Capture the cell that displays the provided text and extract its [x, y] central coordinate. 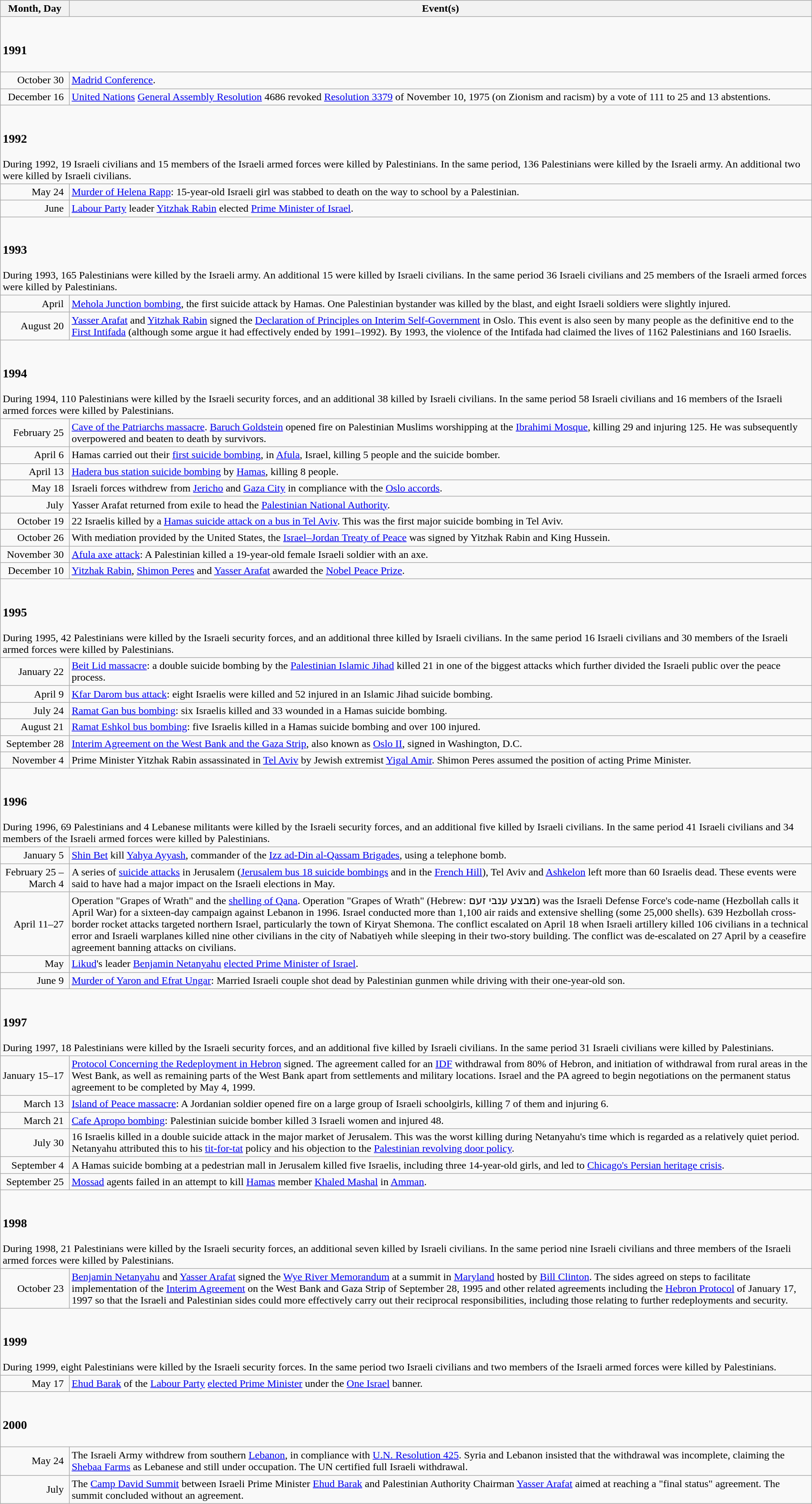
April 11–27 [35, 924]
October 23 [35, 1288]
Ramat Eshkol bus bombing: five Israelis killed in a Hamas suicide bombing and over 100 injured. [441, 727]
August 20 [35, 326]
May [35, 964]
December 16 [35, 97]
With mediation provided by the United States, the Israel–Jordan Treaty of Peace was signed by Yitzhak Rabin and King Hussein. [441, 537]
Event(s) [441, 9]
July 24 [35, 711]
Island of Peace massacre: A Jordanian soldier opened fire on a large group of Israeli schoolgirls, killing 7 of them and injuring 6. [441, 1104]
Hamas carried out their first suicide bombing, in Afula, Israel, killing 5 people and the suicide bomber. [441, 455]
2000 [406, 1419]
June [35, 208]
October 26 [35, 537]
June 9 [35, 980]
May 17 [35, 1383]
January 22 [35, 672]
Cafe Apropo bombing: Palestinian suicide bomber killed 3 Israeli women and injured 48. [441, 1121]
Kfar Darom bus attack: eight Israelis were killed and 52 injured in an Islamic Jihad suicide bombing. [441, 694]
Ramat Gan bus bombing: six Israelis killed and 33 wounded in a Hamas suicide bombing. [441, 711]
January 5 [35, 855]
1991 [406, 44]
Yasser Arafat returned from exile to head the Palestinian National Authority. [441, 505]
October 19 [35, 521]
Madrid Conference. [441, 80]
Shin Bet kill Yahya Ayyash, commander of the Izz ad-Din al-Qassam Brigades, using a telephone bomb. [441, 855]
November 4 [35, 760]
Mossad agents failed in an attempt to kill Hamas member Khaled Mashal in Amman. [441, 1182]
Labour Party leader Yitzhak Rabin elected Prime Minister of Israel. [441, 208]
September 25 [35, 1182]
Murder of Helena Rapp: 15-year-old Israeli girl was stabbed to death on the way to school by a Palestinian. [441, 192]
Murder of Yaron and Efrat Ungar: Married Israeli couple shot dead by Palestinian gunmen while driving with their one-year-old son. [441, 980]
Yitzhak Rabin, Shimon Peres and Yasser Arafat awarded the Nobel Peace Prize. [441, 571]
Israeli forces withdrew from Jericho and Gaza City in compliance with the Oslo accords. [441, 488]
July 30 [35, 1143]
March 13 [35, 1104]
Interim Agreement on the West Bank and the Gaza Strip, also known as Oslo II, signed in Washington, D.C. [441, 744]
Prime Minister Yitzhak Rabin assassinated in Tel Aviv by Jewish extremist Yigal Amir. Shimon Peres assumed the position of acting Prime Minister. [441, 760]
September 28 [35, 744]
April 6 [35, 455]
February 25 –March 4 [35, 877]
Ehud Barak of the Labour Party elected Prime Minister under the One Israel banner. [441, 1383]
October 30 [35, 80]
Afula axe attack: A Palestinian killed a 19-year-old female Israeli soldier with an axe. [441, 554]
April 9 [35, 694]
December 10 [35, 571]
Month, Day [35, 9]
March 21 [35, 1121]
Likud's leader Benjamin Netanyahu elected Prime Minister of Israel. [441, 964]
April [35, 304]
November 30 [35, 554]
22 Israelis killed by a Hamas suicide attack on a bus in Tel Aviv. This was the first major suicide bombing in Tel Aviv. [441, 521]
May 18 [35, 488]
Hadera bus station suicide bombing by Hamas, killing 8 people. [441, 472]
August 21 [35, 727]
February 25 [35, 433]
September 4 [35, 1165]
January 15–17 [35, 1075]
April 13 [35, 472]
